Detect which cell encompasses the target text, then output its (X, Y) center coordinate. 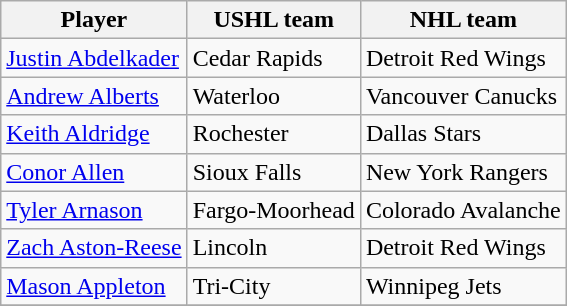
Fargo-Moorhead (274, 210)
Waterloo (274, 96)
Conor Allen (94, 172)
Zach Aston-Reese (94, 248)
Mason Appleton (94, 286)
Dallas Stars (463, 134)
Keith Aldridge (94, 134)
Cedar Rapids (274, 58)
NHL team (463, 20)
Andrew Alberts (94, 96)
Colorado Avalanche (463, 210)
Justin Abdelkader (94, 58)
Rochester (274, 134)
USHL team (274, 20)
Sioux Falls (274, 172)
Winnipeg Jets (463, 286)
New York Rangers (463, 172)
Lincoln (274, 248)
Vancouver Canucks (463, 96)
Tri-City (274, 286)
Tyler Arnason (94, 210)
Player (94, 20)
